Return [X, Y] of the center of cell containing provided text 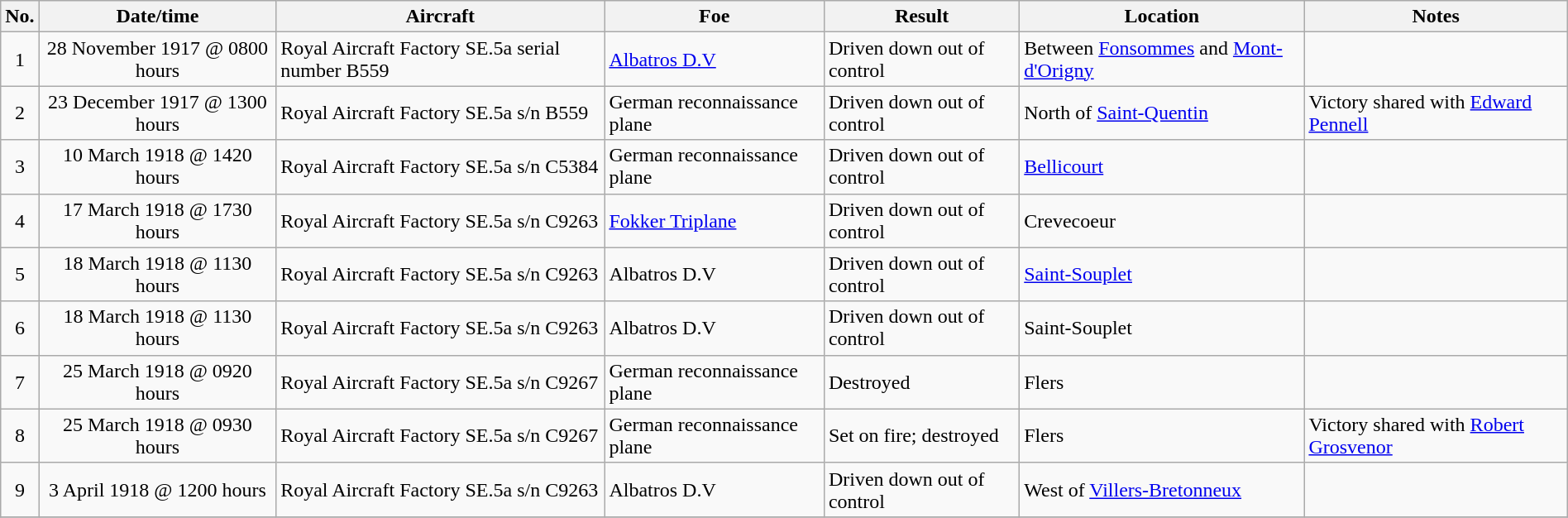
Victory shared with Edward Pennell [1436, 113]
Result [921, 17]
17 March 1918 @ 1730 hours [157, 220]
5 [20, 275]
2 [20, 113]
Royal Aircraft Factory SE.5a s/n B559 [440, 113]
25 March 1918 @ 0920 hours [157, 382]
Victory shared with Robert Grosvenor [1436, 435]
Fokker Triplane [715, 220]
3 [20, 167]
9 [20, 490]
7 [20, 382]
25 March 1918 @ 0930 hours [157, 435]
Location [1162, 17]
Foe [715, 17]
4 [20, 220]
10 March 1918 @ 1420 hours [157, 167]
No. [20, 17]
Set on fire; destroyed [921, 435]
Notes [1436, 17]
8 [20, 435]
West of Villers-Bretonneux [1162, 490]
Destroyed [921, 382]
23 December 1917 @ 1300 hours [157, 113]
Crevecoeur [1162, 220]
Bellicourt [1162, 167]
North of Saint-Quentin [1162, 113]
6 [20, 328]
Royal Aircraft Factory SE.5a s/n C5384 [440, 167]
28 November 1917 @ 0800 hours [157, 60]
Aircraft [440, 17]
3 April 1918 @ 1200 hours [157, 490]
Between Fonsommes and Mont-d'Origny [1162, 60]
1 [20, 60]
Date/time [157, 17]
Royal Aircraft Factory SE.5a serial number B559 [440, 60]
